Identify which cell holds the provided text, then report its [x, y] central coordinate. 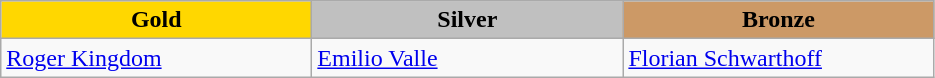
Florian Schwarthoff [778, 58]
Emilio Valle [468, 58]
Roger Kingdom [156, 58]
Bronze [778, 20]
Gold [156, 20]
Silver [468, 20]
